Locate the cell with the specified text and output its (X, Y) center coordinate. 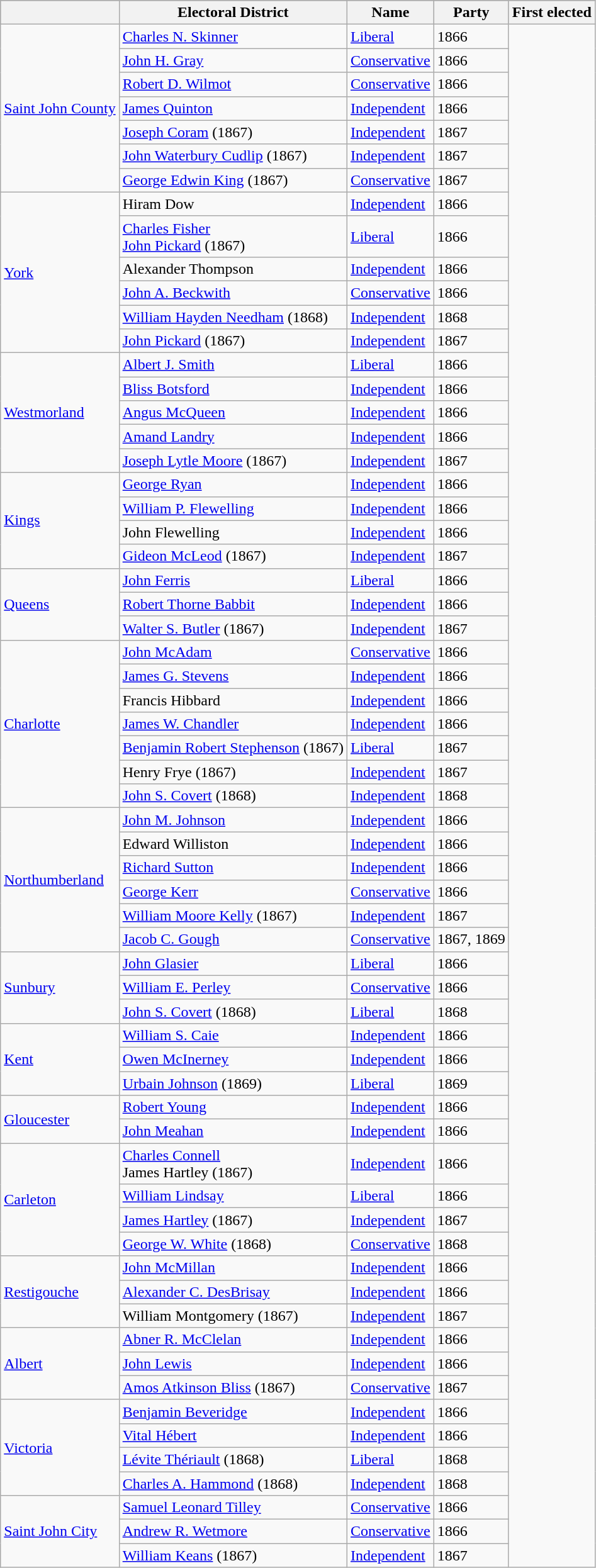
Robert Thorne Babbit (233, 604)
Gideon McLeod (1867) (233, 556)
James W. Chandler (233, 724)
Charles ConnellJames Hartley (1867) (233, 1164)
Kent (60, 1059)
Gloucester (60, 1119)
George Ryan (233, 484)
1867, 1869 (471, 939)
Amos Atkinson Bliss (1867) (233, 1387)
Northumberland (60, 880)
Charles N. Skinner (233, 36)
James Quinton (233, 108)
Albert (60, 1364)
Charlotte (60, 724)
Albert J. Smith (233, 365)
Benjamin Robert Stephenson (1867) (233, 748)
John Ferris (233, 580)
First elected (551, 13)
John McMillan (233, 1268)
John H. Gray (233, 60)
Lévite Thériault (1868) (233, 1459)
George W. White (1868) (233, 1244)
John A. Beckwith (233, 293)
William E. Perley (233, 987)
Owen McInerney (233, 1059)
John Meahan (233, 1131)
Andrew R. Wetmore (233, 1532)
William P. Flewelling (233, 508)
Joseph Lytle Moore (1867) (233, 461)
John Lewis (233, 1364)
Benjamin Beveridge (233, 1411)
Angus McQueen (233, 413)
Walter S. Butler (1867) (233, 628)
Kings (60, 520)
Party (471, 13)
Richard Sutton (233, 868)
Bliss Botsford (233, 389)
George Kerr (233, 892)
John Flewelling (233, 532)
George Edwin King (1867) (233, 180)
John Waterbury Cudlip (1867) (233, 156)
Henry Frye (1867) (233, 772)
William Keans (1867) (233, 1555)
Francis Hibbard (233, 700)
William Hayden Needham (1868) (233, 316)
William Lindsay (233, 1196)
William Moore Kelly (1867) (233, 916)
York (60, 272)
James Hartley (1867) (233, 1220)
Joseph Coram (1867) (233, 132)
John Pickard (1867) (233, 341)
Queens (60, 604)
Hiram Dow (233, 204)
John Glasier (233, 963)
Vital Hébert (233, 1435)
Edward Williston (233, 844)
John McAdam (233, 652)
Charles FisherJohn Pickard (1867) (233, 237)
Sunbury (60, 987)
Urbain Johnson (1869) (233, 1083)
Charles A. Hammond (1868) (233, 1483)
1869 (471, 1083)
Abner R. McClelan (233, 1340)
Robert Young (233, 1107)
William Montgomery (1867) (233, 1316)
Westmorland (60, 413)
Robert D. Wilmot (233, 84)
William S. Caie (233, 1035)
Alexander C. DesBrisay (233, 1292)
Saint John City (60, 1532)
Amand Landry (233, 437)
Name (391, 13)
Saint John County (60, 108)
James G. Stevens (233, 676)
Electoral District (233, 13)
Victoria (60, 1447)
Carleton (60, 1199)
Jacob C. Gough (233, 939)
Alexander Thompson (233, 269)
Samuel Leonard Tilley (233, 1508)
Restigouche (60, 1292)
John M. Johnson (233, 820)
